Provide the (X, Y) coordinate of the cell's center where the given text is located.  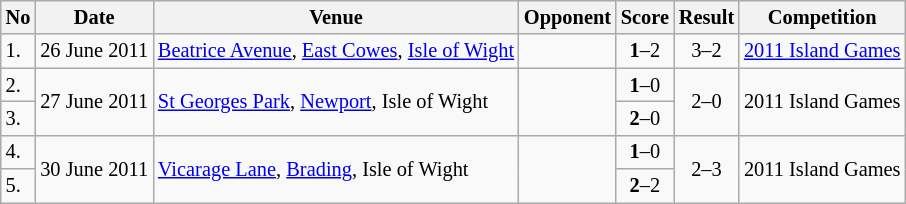
Beatrice Avenue, East Cowes, Isle of Wight (336, 51)
St Georges Park, Newport, Isle of Wight (336, 102)
2–3 (706, 168)
Score (645, 17)
30 June 2011 (94, 168)
Date (94, 17)
4. (18, 152)
1–2 (645, 51)
5. (18, 186)
2. (18, 85)
3. (18, 118)
No (18, 17)
Opponent (568, 17)
Vicarage Lane, Brading, Isle of Wight (336, 168)
1. (18, 51)
26 June 2011 (94, 51)
Competition (822, 17)
2–2 (645, 186)
Result (706, 17)
Venue (336, 17)
27 June 2011 (94, 102)
3–2 (706, 51)
